Return the (X, Y) coordinate for the center point of the cell that contains the specified text.  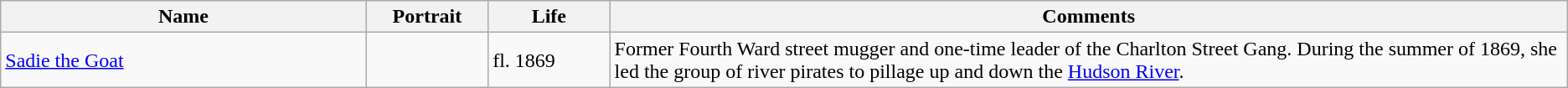
Portrait (427, 17)
Sadie the Goat (183, 60)
Life (549, 17)
Name (183, 17)
Comments (1089, 17)
fl. 1869 (549, 60)
